Find where the given text appears and provide that cell's center as [X, Y] coordinate. 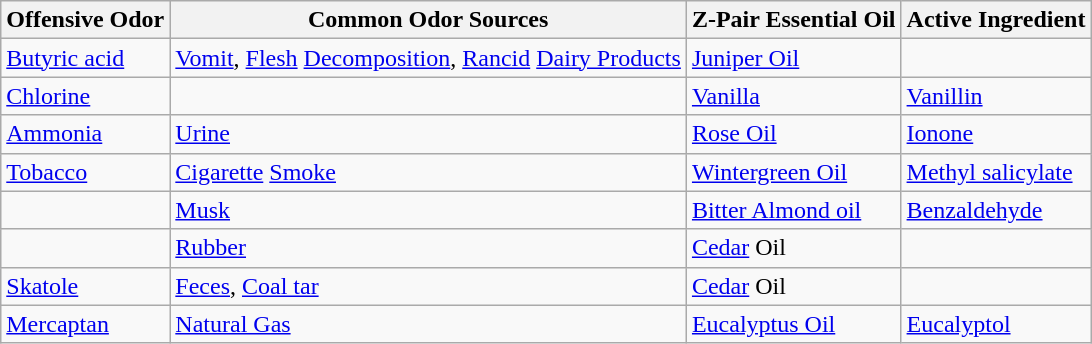
Benzaldehyde [996, 210]
Bitter Almond oil [794, 210]
Eucalyptus Oil [794, 324]
Methyl salicylate [996, 172]
Cigarette Smoke [428, 172]
Chlorine [86, 96]
Wintergreen Oil [794, 172]
Vanillin [996, 96]
Common Odor Sources [428, 20]
Feces, Coal tar [428, 286]
Skatole [86, 286]
Urine [428, 134]
Rose Oil [794, 134]
Natural Gas [428, 324]
Butyric acid [86, 58]
Ionone [996, 134]
Vanilla [794, 96]
Rubber [428, 248]
Offensive Odor [86, 20]
Musk [428, 210]
Mercaptan [86, 324]
Eucalyptol [996, 324]
Juniper Oil [794, 58]
Ammonia [86, 134]
Tobacco [86, 172]
Z-Pair Essential Oil [794, 20]
Vomit, Flesh Decomposition, Rancid Dairy Products [428, 58]
Active Ingredient [996, 20]
